Identify which cell holds the provided text, then report its [x, y] central coordinate. 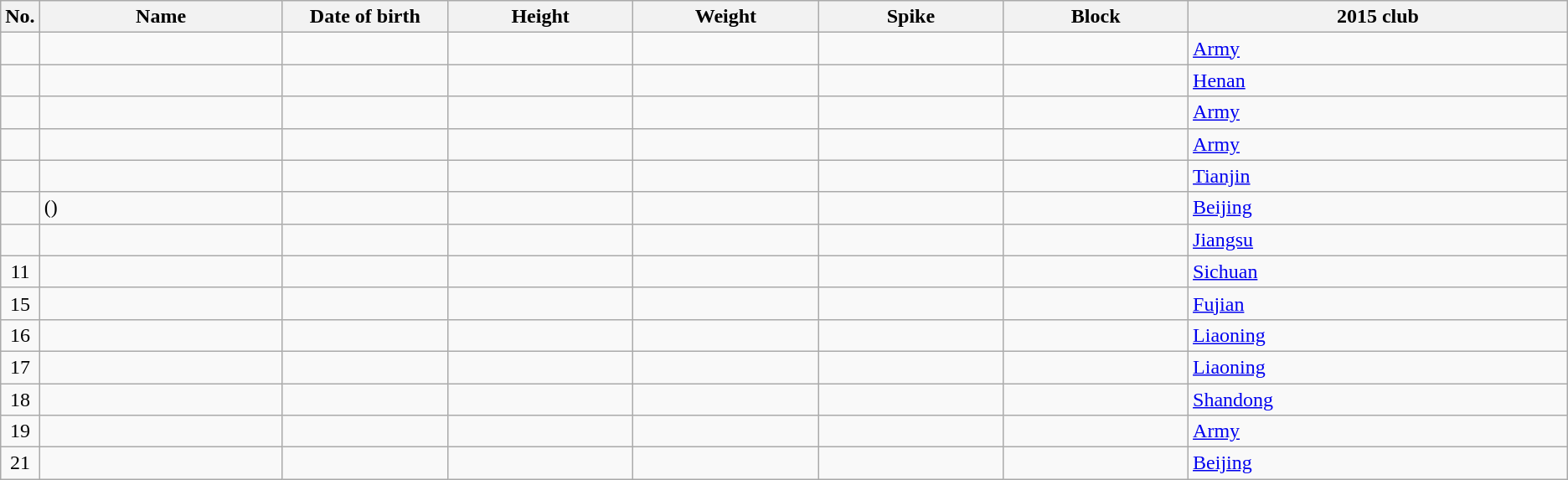
Fujian [1379, 303]
15 [20, 303]
17 [20, 367]
Jiangsu [1379, 240]
Spike [911, 17]
() [161, 208]
Sichuan [1379, 271]
19 [20, 431]
Weight [725, 17]
Height [541, 17]
16 [20, 335]
Block [1096, 17]
2015 club [1379, 17]
Henan [1379, 80]
11 [20, 271]
Date of birth [365, 17]
Tianjin [1379, 176]
21 [20, 463]
18 [20, 400]
Shandong [1379, 400]
Name [161, 17]
No. [20, 17]
